Return [x, y] of the center of cell containing provided text 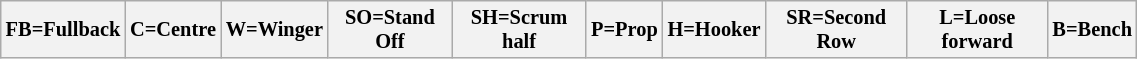
SR=Second Row [836, 29]
P=Prop [624, 29]
L=Loose forward [977, 29]
W=Winger [274, 29]
SO=Stand Off [390, 29]
H=Hooker [714, 29]
SH=Scrum half [519, 29]
B=Bench [1092, 29]
FB=Fullback [63, 29]
C=Centre [173, 29]
